Output the (x, y) coordinate of the center of the cell containing the given text.  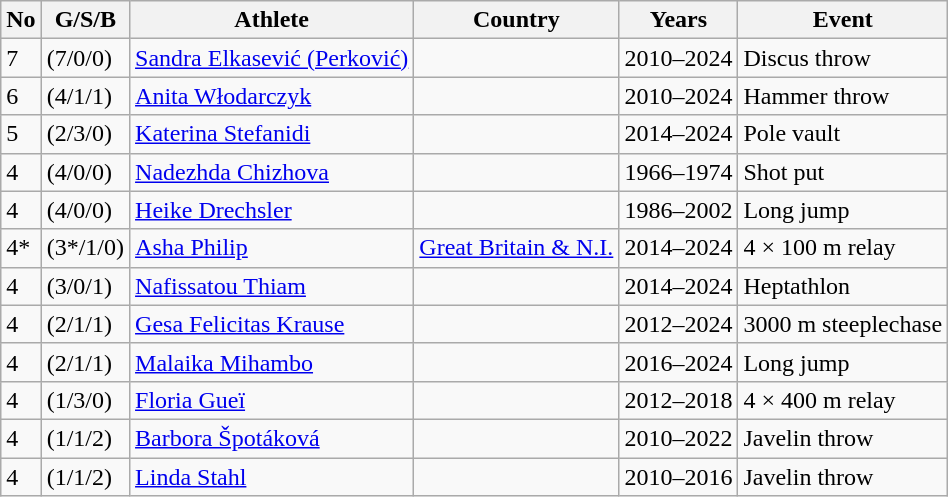
(1/3/0) (85, 400)
Katerina Stefanidi (272, 134)
7 (21, 58)
2010–2022 (678, 438)
Nadezhda Chizhova (272, 172)
(3*/1/0) (85, 248)
Heptathlon (843, 286)
Country (516, 20)
Pole vault (843, 134)
2010–2016 (678, 477)
Malaika Mihambo (272, 362)
Heike Drechsler (272, 210)
Anita Włodarczyk (272, 96)
Years (678, 20)
Discus throw (843, 58)
1986–2002 (678, 210)
(7/0/0) (85, 58)
Great Britain & N.I. (516, 248)
Event (843, 20)
2016–2024 (678, 362)
4* (21, 248)
Barbora Špotáková (272, 438)
Nafissatou Thiam (272, 286)
4 × 400 m relay (843, 400)
Sandra Elkasević (Perković) (272, 58)
Shot put (843, 172)
2012–2018 (678, 400)
(3/0/1) (85, 286)
Gesa Felicitas Krause (272, 324)
G/S/B (85, 20)
1966–1974 (678, 172)
Linda Stahl (272, 477)
6 (21, 96)
Asha Philip (272, 248)
No (21, 20)
3000 m steeplechase (843, 324)
5 (21, 134)
4 × 100 m relay (843, 248)
2012–2024 (678, 324)
Athlete (272, 20)
(2/3/0) (85, 134)
Floria Gueï (272, 400)
Hammer throw (843, 96)
(4/1/1) (85, 96)
